Extract the (X, Y) coordinate from the center of the cell holding the provided text.  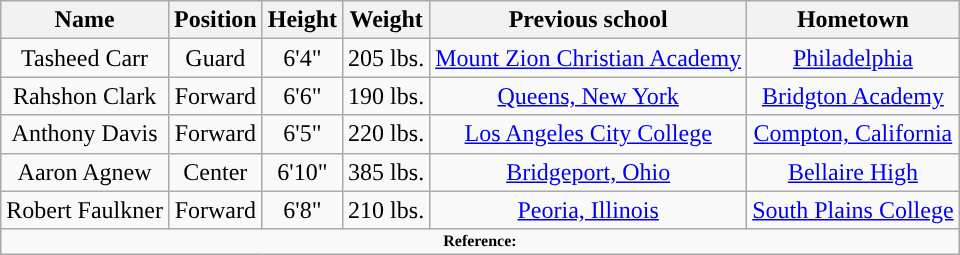
Position (215, 20)
Bridgton Academy (853, 96)
220 lbs. (386, 134)
6'5" (302, 134)
Center (215, 172)
6'6" (302, 96)
210 lbs. (386, 210)
Tasheed Carr (85, 58)
385 lbs. (386, 172)
Aaron Agnew (85, 172)
Compton, California (853, 134)
Previous school (588, 20)
205 lbs. (386, 58)
Rahshon Clark (85, 96)
6'10" (302, 172)
6'4" (302, 58)
Los Angeles City College (588, 134)
Peoria, Illinois (588, 210)
Philadelphia (853, 58)
South Plains College (853, 210)
Hometown (853, 20)
Name (85, 20)
Mount Zion Christian Academy (588, 58)
Bridgeport, Ohio (588, 172)
190 lbs. (386, 96)
Bellaire High (853, 172)
Robert Faulkner (85, 210)
Weight (386, 20)
Height (302, 20)
Guard (215, 58)
Reference: (480, 241)
6'8" (302, 210)
Anthony Davis (85, 134)
Queens, New York (588, 96)
